For the text-containing cell, return its midpoint in [x, y] coordinate format. 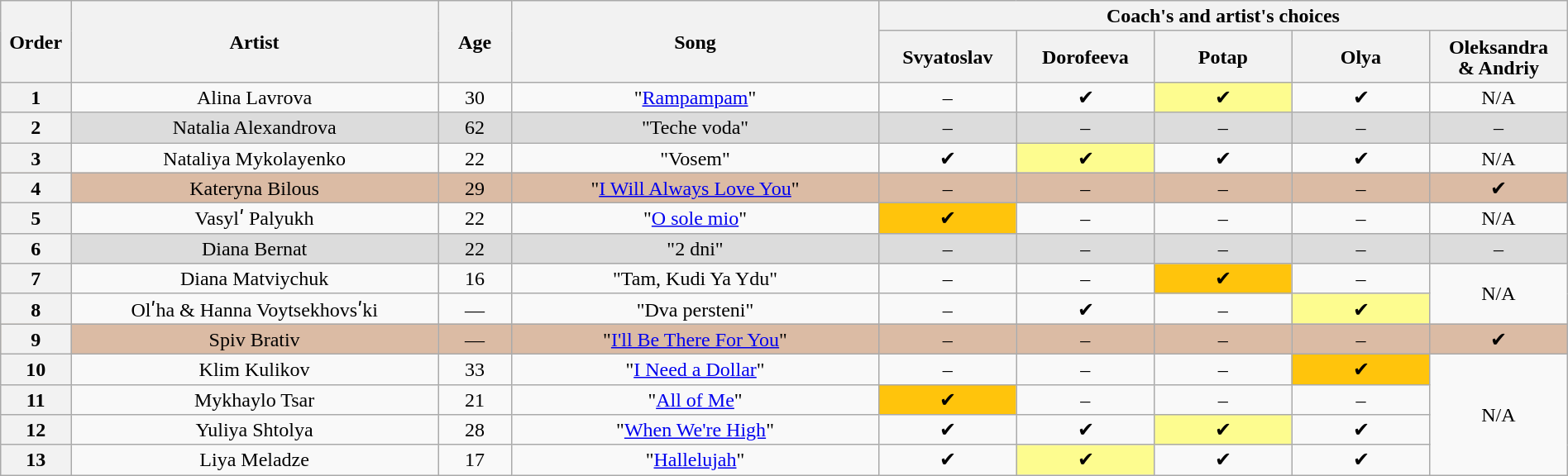
Age [475, 41]
33 [475, 369]
10 [36, 369]
Natalia Alexandrova [255, 127]
Nataliya Mykolayenko [255, 157]
4 [36, 188]
1 [36, 98]
Dorofeeva [1085, 56]
"All of Me" [695, 400]
Liya Meladze [255, 459]
Potap [1224, 56]
17 [475, 459]
Klim Kulikov [255, 369]
"Teche voda" [695, 127]
Yuliya Shtolya [255, 430]
Svyatoslav [948, 56]
13 [36, 459]
Order [36, 41]
Oleksandra& Andriy [1499, 56]
6 [36, 248]
Diana Matviychuk [255, 279]
7 [36, 279]
Vasylʹ Palyukh [255, 218]
Artist [255, 41]
"Hallelujah" [695, 459]
"Tam, Kudi Ya Ydu" [695, 279]
"2 dni" [695, 248]
28 [475, 430]
Olya [1361, 56]
2 [36, 127]
5 [36, 218]
Coach's and artist's choices [1224, 17]
Olʹha & Hanna Voytsekhovsʹki [255, 309]
Mykhaylo Tsar [255, 400]
"I Need a Dollar" [695, 369]
29 [475, 188]
21 [475, 400]
8 [36, 309]
"O sole mio" [695, 218]
Diana Bernat [255, 248]
"Vosem" [695, 157]
Spiv Brativ [255, 339]
16 [475, 279]
Kateryna Bilous [255, 188]
"Dva persteni" [695, 309]
Song [695, 41]
"When We're High" [695, 430]
"I Will Always Love You" [695, 188]
12 [36, 430]
Alina Lavrova [255, 98]
11 [36, 400]
30 [475, 98]
"Rampampam" [695, 98]
"I'll Be There For You" [695, 339]
62 [475, 127]
3 [36, 157]
9 [36, 339]
